Return (X, Y) of the center of cell containing provided text 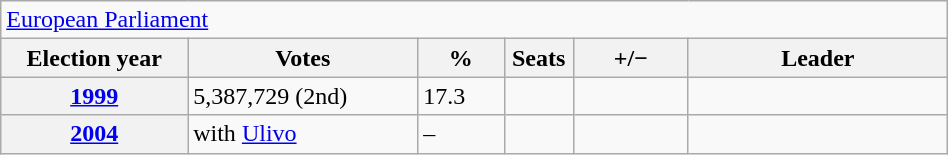
Election year (94, 58)
2004 (94, 134)
Votes (303, 58)
European Parliament (474, 20)
17.3 (461, 96)
Leader (818, 58)
Seats (538, 58)
1999 (94, 96)
with Ulivo (303, 134)
+/− (630, 58)
– (461, 134)
% (461, 58)
5,387,729 (2nd) (303, 96)
